Pinpoint the cell where the given text exists, returning its [x, y] midpoint coordinate. 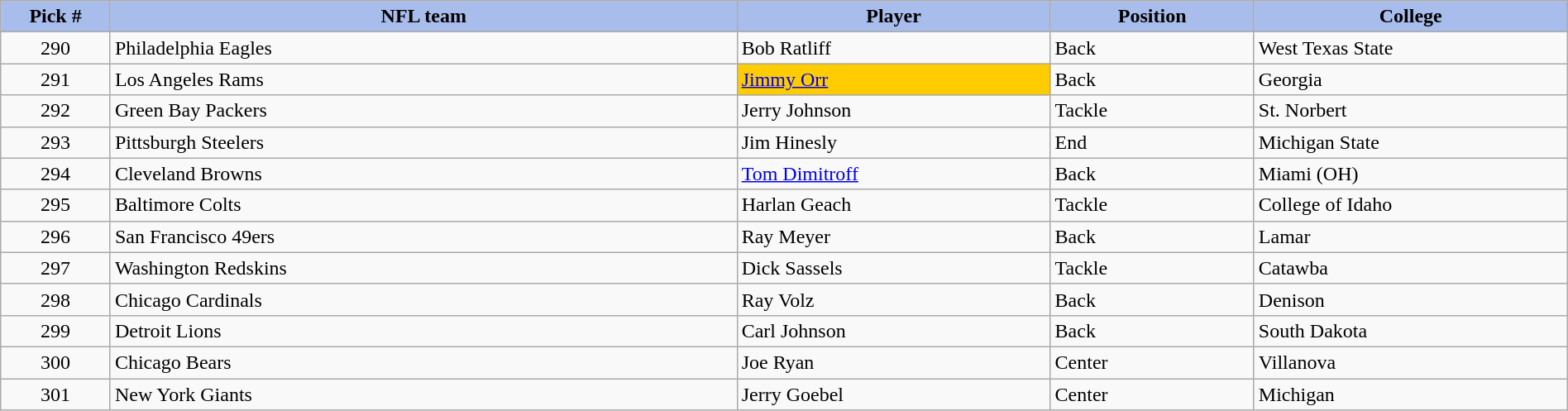
296 [56, 237]
Lamar [1411, 237]
Jerry Johnson [893, 111]
Ray Volz [893, 299]
Cleveland Browns [423, 174]
297 [56, 268]
Michigan State [1411, 142]
Joe Ryan [893, 362]
South Dakota [1411, 331]
Jerry Goebel [893, 394]
294 [56, 174]
West Texas State [1411, 48]
College [1411, 17]
291 [56, 79]
NFL team [423, 17]
Washington Redskins [423, 268]
Chicago Cardinals [423, 299]
Jim Hinesly [893, 142]
Baltimore Colts [423, 205]
Villanova [1411, 362]
New York Giants [423, 394]
298 [56, 299]
295 [56, 205]
301 [56, 394]
Harlan Geach [893, 205]
Pick # [56, 17]
Green Bay Packers [423, 111]
St. Norbert [1411, 111]
Player [893, 17]
Dick Sassels [893, 268]
299 [56, 331]
Denison [1411, 299]
Bob Ratliff [893, 48]
Los Angeles Rams [423, 79]
Tom Dimitroff [893, 174]
290 [56, 48]
College of Idaho [1411, 205]
Miami (OH) [1411, 174]
Detroit Lions [423, 331]
292 [56, 111]
Position [1152, 17]
Jimmy Orr [893, 79]
Georgia [1411, 79]
End [1152, 142]
Philadelphia Eagles [423, 48]
293 [56, 142]
Chicago Bears [423, 362]
Michigan [1411, 394]
Ray Meyer [893, 237]
Pittsburgh Steelers [423, 142]
San Francisco 49ers [423, 237]
Catawba [1411, 268]
300 [56, 362]
Carl Johnson [893, 331]
